Extract the [X, Y] coordinate from the center of the cell holding the provided text.  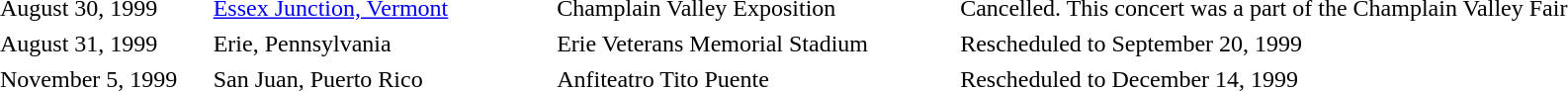
Erie Veterans Memorial Stadium [753, 44]
Erie, Pennsylvania [381, 44]
